Search for the cell housing the specified text and yield its (x, y) center coordinate. 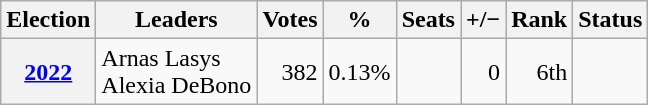
6th (540, 72)
382 (290, 72)
Rank (540, 20)
Status (610, 20)
Leaders (176, 20)
Arnas LasysAlexia DeBono (176, 72)
0 (482, 72)
% (360, 20)
2022 (48, 72)
Seats (428, 20)
Election (48, 20)
0.13% (360, 72)
Votes (290, 20)
+/− (482, 20)
